Return [x, y] of the center of cell containing provided text 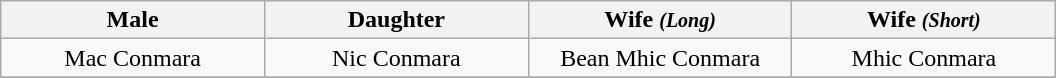
Male [133, 20]
Daughter [396, 20]
Wife (Short) [924, 20]
Mac Conmara [133, 58]
Bean Mhic Conmara [660, 58]
Nic Conmara [396, 58]
Wife (Long) [660, 20]
Mhic Conmara [924, 58]
